Identify which cell holds the provided text, then report its (X, Y) central coordinate. 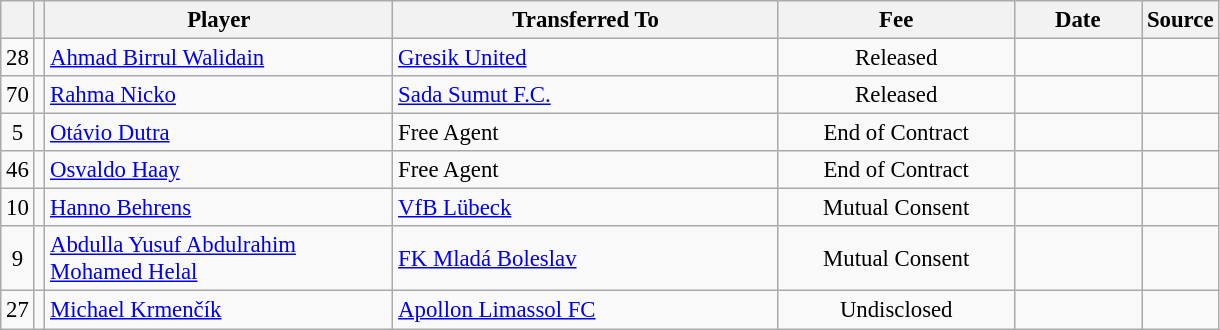
Undisclosed (896, 310)
Gresik United (586, 58)
5 (18, 133)
27 (18, 310)
Transferred To (586, 20)
Ahmad Birrul Walidain (219, 58)
Apollon Limassol FC (586, 310)
Otávio Dutra (219, 133)
28 (18, 58)
Source (1180, 20)
9 (18, 258)
Abdulla Yusuf Abdulrahim Mohamed Helal (219, 258)
70 (18, 95)
Osvaldo Haay (219, 170)
Hanno Behrens (219, 208)
Date (1078, 20)
Fee (896, 20)
46 (18, 170)
Player (219, 20)
Sada Sumut F.C. (586, 95)
Michael Krmenčík (219, 310)
Rahma Nicko (219, 95)
VfB Lübeck (586, 208)
10 (18, 208)
FK Mladá Boleslav (586, 258)
